Scan for the cell matching the given text and deliver its (x, y) coordinate at center. 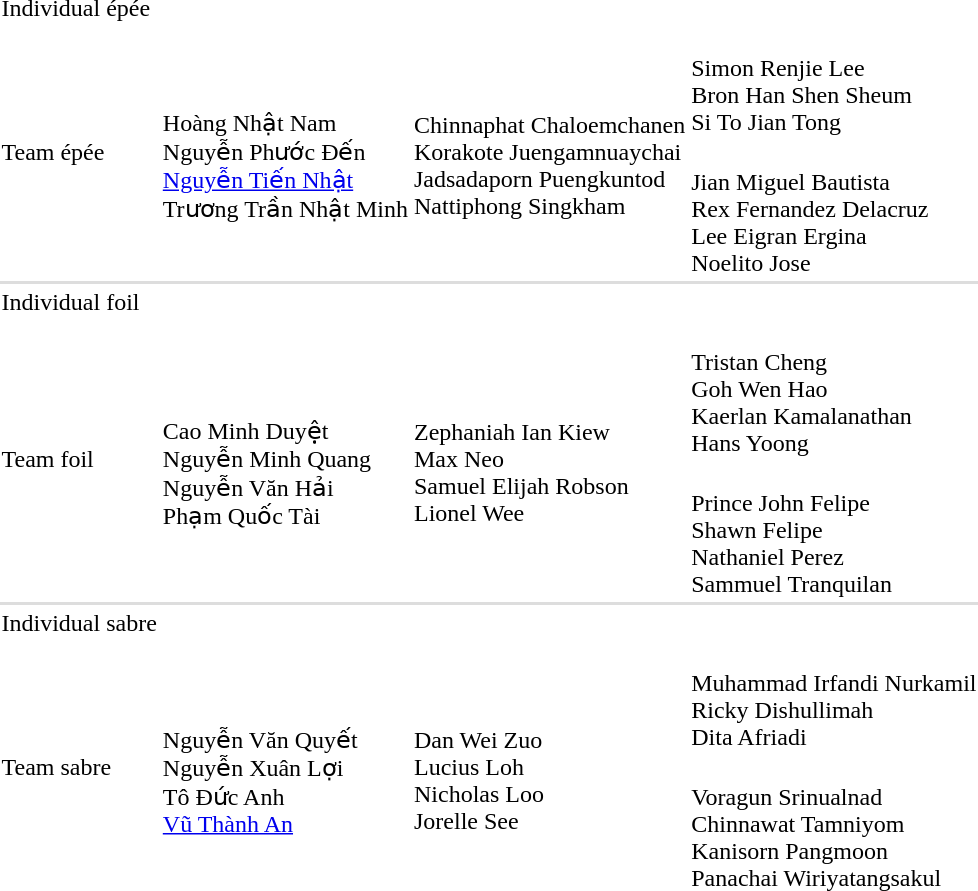
Chinnaphat ChaloemchanenKorakote JuengamnuaychaiJadsadaporn PuengkuntodNattiphong Singkham (549, 152)
Simon Renjie LeeBron Han Shen SheumSi To Jian Tong (834, 82)
Individual foil (79, 302)
Hoàng Nhật NamNguyễn Phước ĐếnNguyễn Tiến NhậtTrương Trần Nhật Minh (285, 152)
Zephaniah Ian KiewMax NeoSamuel Elijah RobsonLionel Wee (549, 460)
Team foil (79, 460)
Muhammad Irfandi NurkamilRicky DishullimahDita Afriadi (834, 696)
Jian Miguel BautistaRex Fernandez DelacruzLee Eigran ErginaNoelito Jose (834, 209)
Individual sabre (79, 623)
Tristan ChengGoh Wen HaoKaerlan KamalanathanHans Yoong (834, 389)
Team épée (79, 152)
Prince John FelipeShawn FelipeNathaniel PerezSammuel Tranquilan (834, 530)
Cao Minh DuyệtNguyễn Minh QuangNguyễn Văn HảiPhạm Quốc Tài (285, 460)
